Search for the cell housing the specified text and yield its [x, y] center coordinate. 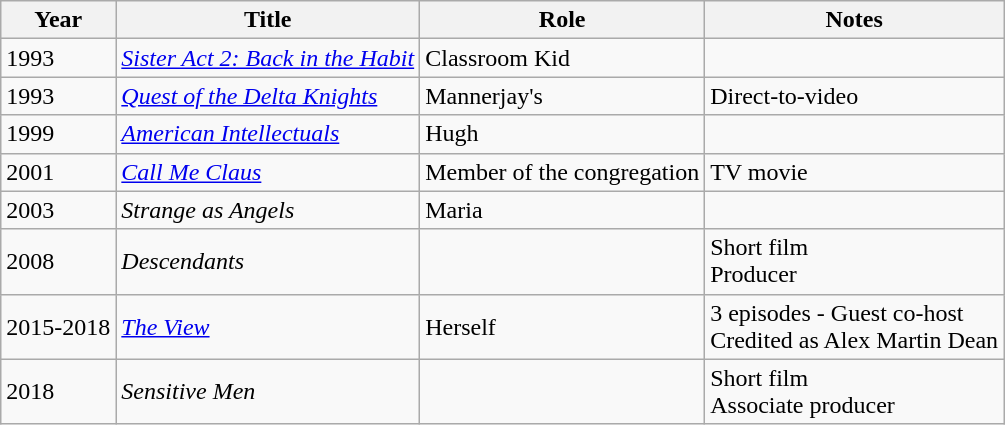
Descendants [268, 262]
Classroom Kid [562, 58]
1999 [58, 134]
2008 [58, 262]
American Intellectuals [268, 134]
3 episodes - Guest co-host Credited as Alex Martin Dean [854, 326]
Title [268, 20]
Short film Producer [854, 262]
Mannerjay's [562, 96]
Direct-to-video [854, 96]
The View [268, 326]
Year [58, 20]
Sensitive Men [268, 392]
Maria [562, 210]
Member of the congregation [562, 172]
2001 [58, 172]
Short film Associate producer [854, 392]
Strange as Angels [268, 210]
2003 [58, 210]
Hugh [562, 134]
Herself [562, 326]
TV movie [854, 172]
Sister Act 2: Back in the Habit [268, 58]
Call Me Claus [268, 172]
2015-2018 [58, 326]
Role [562, 20]
Quest of the Delta Knights [268, 96]
Notes [854, 20]
2018 [58, 392]
